Extract the (x, y) coordinate from the center of the cell holding the provided text.  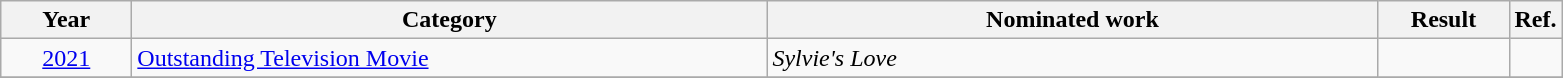
Year (66, 20)
Result (1444, 20)
2021 (66, 58)
Nominated work (1072, 20)
Category (450, 20)
Outstanding Television Movie (450, 58)
Ref. (1536, 20)
Sylvie's Love (1072, 58)
